Return (x, y) of the center of cell containing provided text 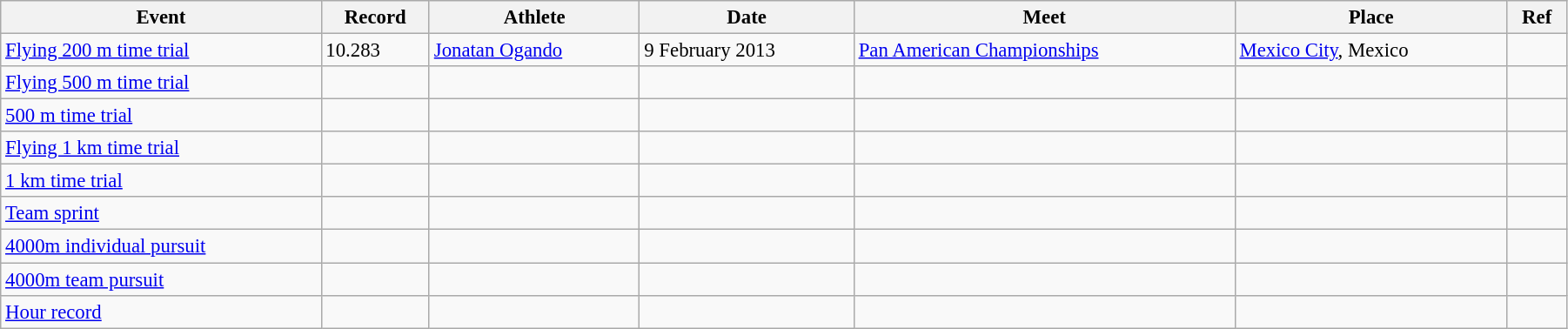
Flying 500 m time trial (161, 83)
Date (747, 17)
4000m team pursuit (161, 279)
Hour record (161, 312)
10.283 (375, 50)
Flying 1 km time trial (161, 148)
4000m individual pursuit (161, 246)
Event (161, 17)
Team sprint (161, 213)
Record (375, 17)
1 km time trial (161, 181)
Jonatan Ogando (534, 50)
9 February 2013 (747, 50)
Meet (1044, 17)
Ref (1537, 17)
Mexico City, Mexico (1371, 50)
Flying 200 m time trial (161, 50)
Pan American Championships (1044, 50)
Athlete (534, 17)
500 m time trial (161, 116)
Place (1371, 17)
